Return the [x, y] coordinate for the center point of the cell that contains the specified text.  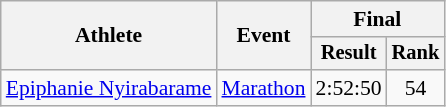
2:52:50 [349, 88]
Marathon [263, 88]
Epiphanie Nyirabarame [109, 88]
54 [416, 88]
Result [349, 54]
Rank [416, 54]
Athlete [109, 36]
Event [263, 36]
Final [378, 19]
